Capture the cell that displays the provided text and extract its (X, Y) central coordinate. 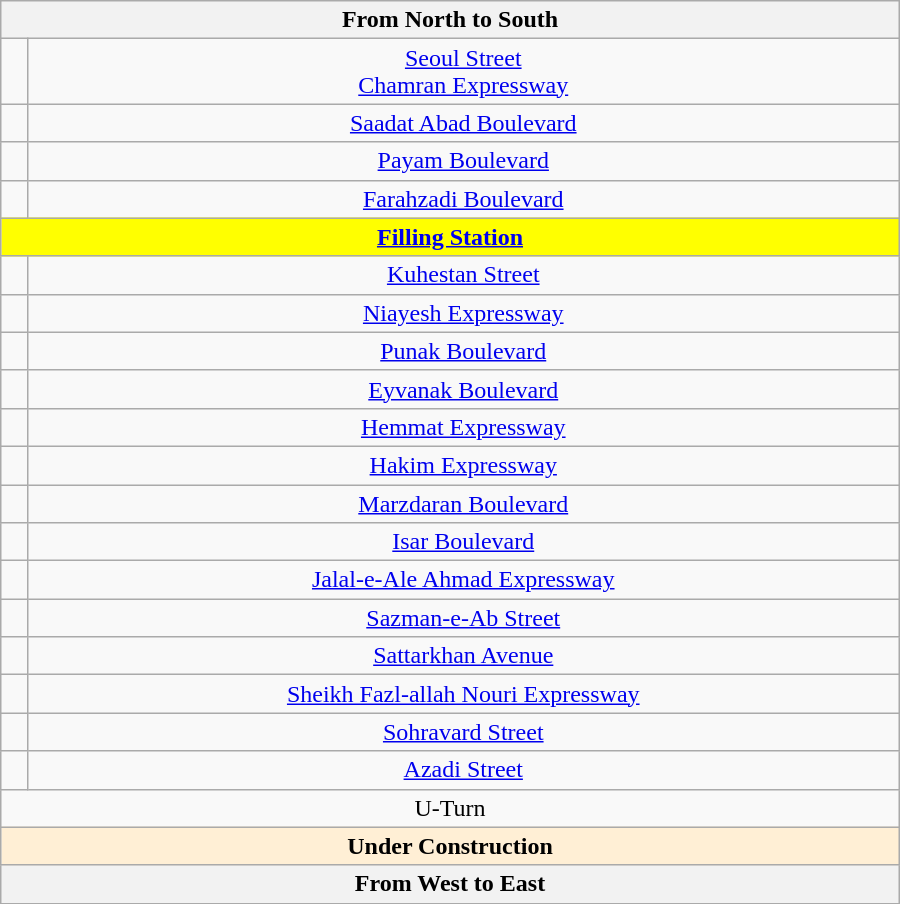
U-Turn (450, 808)
Sheikh Fazl-allah Nouri Expressway (463, 694)
Marzdaran Boulevard (463, 503)
Saadat Abad Boulevard (463, 123)
Punak Boulevard (463, 351)
Sohravard Street (463, 732)
Seoul Street Chamran Expressway (463, 72)
Hemmat Expressway (463, 427)
Sattarkhan Avenue (463, 656)
Farahzadi Boulevard (463, 199)
From West to East (450, 884)
Payam Boulevard (463, 161)
Eyvanak Boulevard (463, 389)
Azadi Street (463, 770)
Jalal-e-Ale Ahmad Expressway (463, 580)
Sazman-e-Ab Street (463, 618)
Filling Station (450, 237)
Hakim Expressway (463, 465)
Isar Boulevard (463, 542)
Niayesh Expressway (463, 313)
Kuhestan Street (463, 275)
From North to South (450, 20)
Under Construction (450, 846)
